Pinpoint the cell where the given text exists, returning its (x, y) midpoint coordinate. 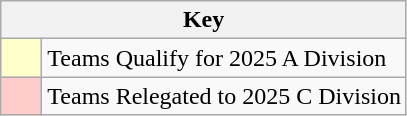
Teams Relegated to 2025 C Division (224, 96)
Teams Qualify for 2025 A Division (224, 58)
Key (204, 20)
